From the cell containing the given text, extract its center point as (X, Y) coordinate. 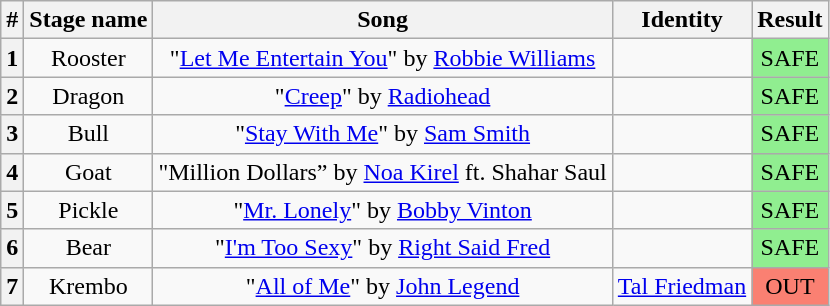
"Million Dollars” by Noa Kirel ft. Shahar Saul (382, 172)
"Stay With Me" by Sam Smith (382, 134)
"Creep" by Radiohead (382, 96)
Pickle (88, 210)
Rooster (88, 58)
4 (12, 172)
2 (12, 96)
5 (12, 210)
"I'm Too Sexy" by Right Said Fred (382, 248)
Identity (682, 20)
"Mr. Lonely" by Bobby Vinton (382, 210)
Stage name (88, 20)
Dragon (88, 96)
"All of Me" by John Legend (382, 286)
7 (12, 286)
3 (12, 134)
Krembo (88, 286)
Goat (88, 172)
Tal Friedman (682, 286)
Result (790, 20)
1 (12, 58)
Bull (88, 134)
# (12, 20)
Bear (88, 248)
Song (382, 20)
"Let Me Entertain You" by Robbie Williams (382, 58)
6 (12, 248)
OUT (790, 286)
